Capture the cell that displays the provided text and extract its [X, Y] central coordinate. 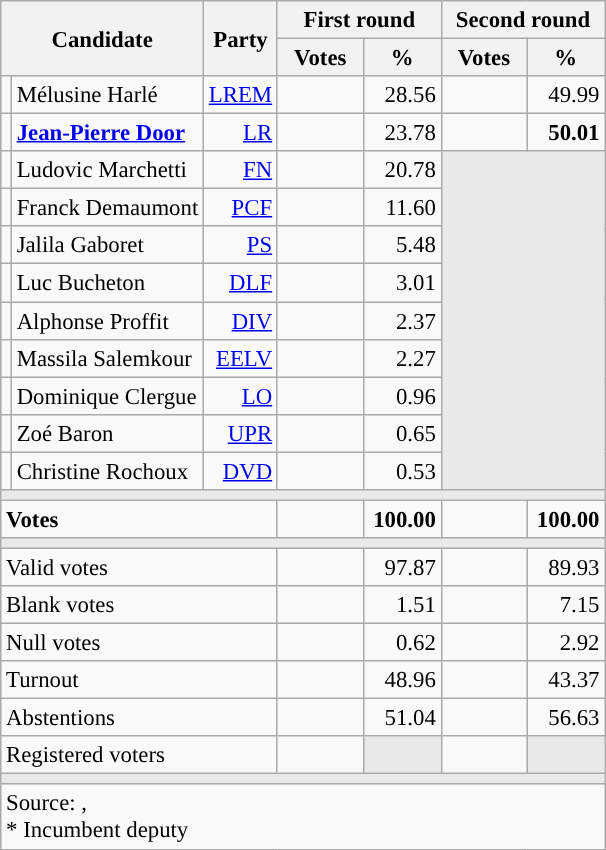
49.99 [566, 95]
43.37 [566, 680]
DVD [241, 471]
Massila Salemkour [107, 358]
UPR [241, 433]
89.93 [566, 567]
0.65 [402, 433]
DIV [241, 321]
Jean-Pierre Door [107, 133]
DLF [241, 283]
Ludovic Marchetti [107, 170]
7.15 [566, 605]
0.53 [402, 471]
56.63 [566, 718]
50.01 [566, 133]
5.48 [402, 245]
Candidate [102, 38]
Valid votes [140, 567]
Alphonse Proffit [107, 321]
PS [241, 245]
PCF [241, 208]
Dominique Clergue [107, 396]
51.04 [402, 718]
LR [241, 133]
Null votes [140, 643]
Party [241, 38]
LO [241, 396]
23.78 [402, 133]
Blank votes [140, 605]
Mélusine Harlé [107, 95]
48.96 [402, 680]
Luc Bucheton [107, 283]
Zoé Baron [107, 433]
3.01 [402, 283]
LREM [241, 95]
Christine Rochoux [107, 471]
0.96 [402, 396]
1.51 [402, 605]
97.87 [402, 567]
11.60 [402, 208]
Abstentions [140, 718]
Jalila Gaboret [107, 245]
0.62 [402, 643]
2.92 [566, 643]
Registered voters [140, 755]
20.78 [402, 170]
First round [359, 20]
Turnout [140, 680]
EELV [241, 358]
28.56 [402, 95]
Source: , * Incumbent deputy [303, 818]
Franck Demaumont [107, 208]
2.27 [402, 358]
2.37 [402, 321]
FN [241, 170]
Second round [523, 20]
